Identify which cell holds the provided text, then report its (X, Y) central coordinate. 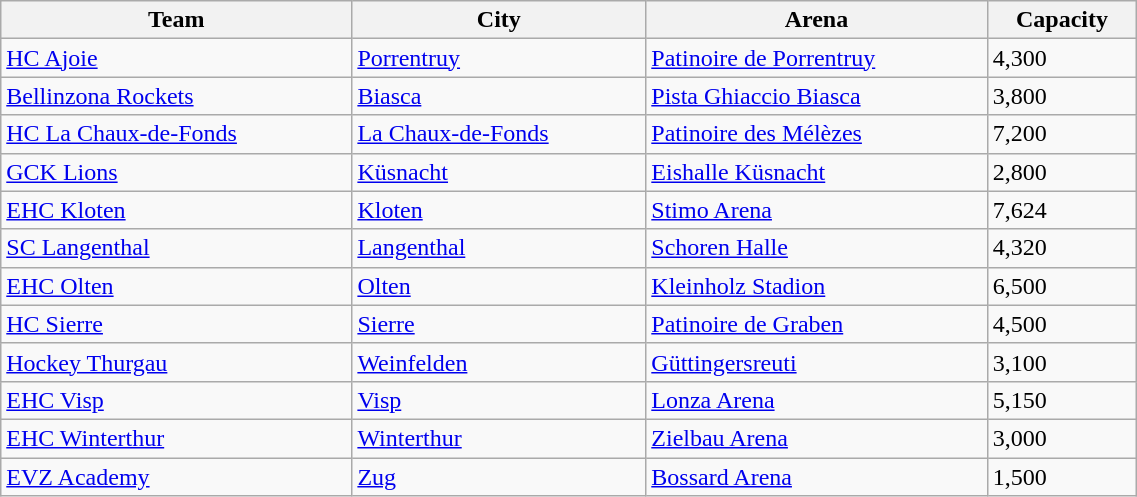
7,200 (1062, 134)
EHC Winterthur (176, 438)
2,800 (1062, 172)
HC La Chaux-de-Fonds (176, 134)
Sierre (499, 324)
Visp (499, 400)
Team (176, 20)
Patinoire des Mélèzes (816, 134)
Patinoire de Porrentruy (816, 58)
Porrentruy (499, 58)
Schoren Halle (816, 248)
SC Langenthal (176, 248)
3,000 (1062, 438)
EHC Visp (176, 400)
Kloten (499, 210)
Lonza Arena (816, 400)
EVZ Academy (176, 477)
City (499, 20)
Arena (816, 20)
Olten (499, 286)
Winterthur (499, 438)
Patinoire de Graben (816, 324)
4,500 (1062, 324)
Bellinzona Rockets (176, 96)
4,300 (1062, 58)
Bossard Arena (816, 477)
GCK Lions (176, 172)
5,150 (1062, 400)
EHC Kloten (176, 210)
Eishalle Küsnacht (816, 172)
Langenthal (499, 248)
Zug (499, 477)
1,500 (1062, 477)
6,500 (1062, 286)
Hockey Thurgau (176, 362)
3,800 (1062, 96)
La Chaux-de-Fonds (499, 134)
Weinfelden (499, 362)
4,320 (1062, 248)
Güttingersreuti (816, 362)
Stimo Arena (816, 210)
Capacity (1062, 20)
Kleinholz Stadion (816, 286)
3,100 (1062, 362)
EHC Olten (176, 286)
HC Sierre (176, 324)
Pista Ghiaccio Biasca (816, 96)
Biasca (499, 96)
Zielbau Arena (816, 438)
Küsnacht (499, 172)
7,624 (1062, 210)
HC Ajoie (176, 58)
